For the text-containing cell, return its midpoint in (x, y) coordinate format. 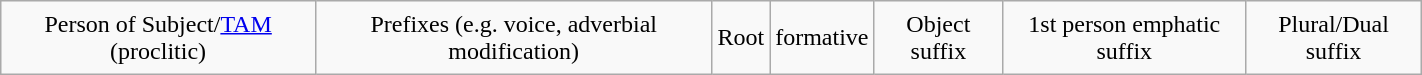
Object suffix (938, 38)
Person of Subject/TAM (proclitic) (158, 38)
1st person emphatic suffix (1124, 38)
Root (741, 38)
formative (822, 38)
Plural/Dual suffix (1334, 38)
Prefixes (e.g. voice, adverbial modification) (513, 38)
